Return the (x, y) coordinate for the center point of the cell that contains the specified text.  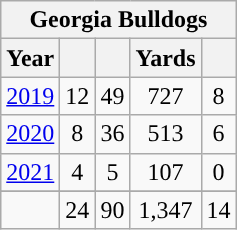
2020 (30, 134)
4 (78, 172)
Yards (166, 58)
727 (166, 96)
2019 (30, 96)
1,347 (166, 210)
Year (30, 58)
107 (166, 172)
Georgia Bulldogs (118, 20)
49 (112, 96)
12 (78, 96)
5 (112, 172)
513 (166, 134)
14 (218, 210)
24 (78, 210)
90 (112, 210)
6 (218, 134)
0 (218, 172)
36 (112, 134)
2021 (30, 172)
